For the text-containing cell, return its midpoint in (X, Y) coordinate format. 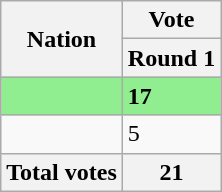
Nation (62, 39)
21 (171, 172)
17 (171, 96)
Total votes (62, 172)
Round 1 (171, 58)
Vote (171, 20)
5 (171, 134)
